Capture the cell that displays the provided text and extract its (x, y) central coordinate. 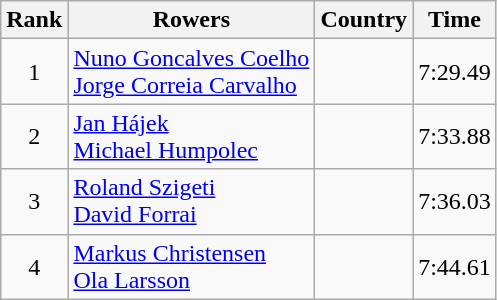
7:44.61 (455, 266)
Rank (34, 20)
1 (34, 72)
Jan HájekMichael Humpolec (192, 136)
2 (34, 136)
Nuno Goncalves CoelhoJorge Correia Carvalho (192, 72)
Roland SzigetiDavid Forrai (192, 202)
3 (34, 202)
Markus ChristensenOla Larsson (192, 266)
7:36.03 (455, 202)
Rowers (192, 20)
Time (455, 20)
7:33.88 (455, 136)
Country (364, 20)
7:29.49 (455, 72)
4 (34, 266)
